Identify which cell holds the provided text, then report its [x, y] central coordinate. 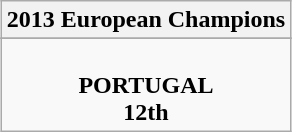
2013 European Champions [146, 20]
PORTUGAL12th [146, 85]
